Identify which cell holds the provided text, then report its [x, y] central coordinate. 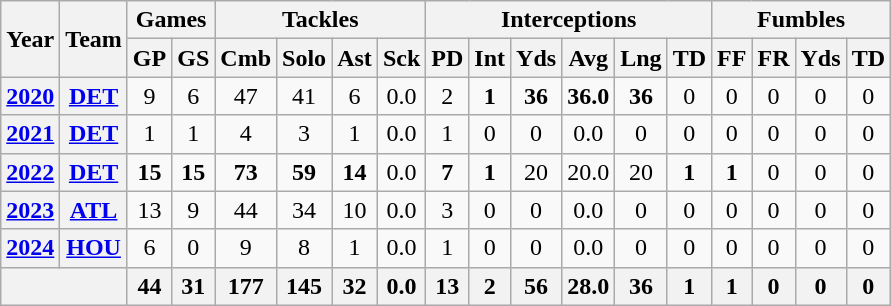
73 [246, 172]
32 [355, 286]
8 [304, 248]
FF [732, 58]
41 [304, 96]
Int [490, 58]
Games [170, 20]
HOU [94, 248]
59 [304, 172]
Fumbles [802, 20]
145 [304, 286]
Ast [355, 58]
36.0 [588, 96]
Avg [588, 58]
10 [355, 210]
Tackles [320, 20]
GP [149, 58]
2020 [30, 96]
2023 [30, 210]
2022 [30, 172]
28.0 [588, 286]
Year [30, 39]
Sck [401, 58]
Solo [304, 58]
7 [448, 172]
Cmb [246, 58]
FR [774, 58]
56 [536, 286]
Team [94, 39]
34 [304, 210]
47 [246, 96]
14 [355, 172]
ATL [94, 210]
20.0 [588, 172]
GS [194, 58]
Interceptions [569, 20]
2024 [30, 248]
2021 [30, 134]
Lng [641, 58]
31 [194, 286]
4 [246, 134]
177 [246, 286]
PD [448, 58]
